Detect which cell encompasses the target text, then output its [X, Y] center coordinate. 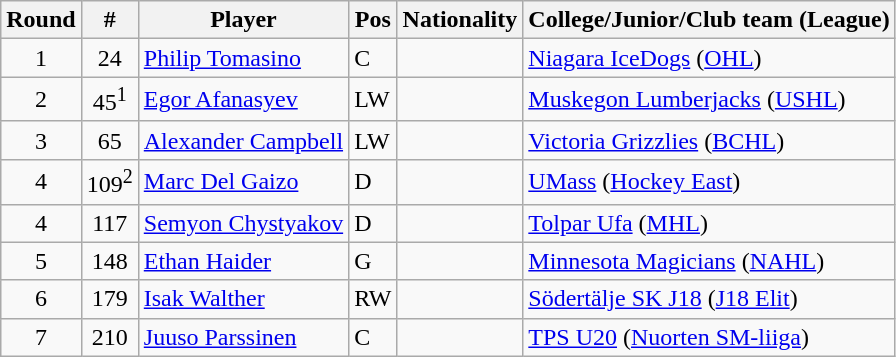
Egor Afanasyev [243, 100]
Tolpar Ufa (MHL) [709, 223]
Philip Tomasino [243, 58]
TPS U20 (Nuorten SM-liiga) [709, 337]
210 [110, 337]
Nationality [460, 20]
Pos [373, 20]
Player [243, 20]
117 [110, 223]
179 [110, 299]
2 [41, 100]
Minnesota Magicians (NAHL) [709, 261]
College/Junior/Club team (League) [709, 20]
Ethan Haider [243, 261]
# [110, 20]
Muskegon Lumberjacks (USHL) [709, 100]
65 [110, 140]
3 [41, 140]
148 [110, 261]
Isak Walther [243, 299]
G [373, 261]
6 [41, 299]
5 [41, 261]
Juuso Parssinen [243, 337]
1 [41, 58]
7 [41, 337]
24 [110, 58]
Victoria Grizzlies (BCHL) [709, 140]
Alexander Campbell [243, 140]
Semyon Chystyakov [243, 223]
Round [41, 20]
RW [373, 299]
451 [110, 100]
Marc Del Gaizo [243, 182]
Niagara IceDogs (OHL) [709, 58]
1092 [110, 182]
UMass (Hockey East) [709, 182]
Södertälje SK J18 (J18 Elit) [709, 299]
